Find where the given text appears and provide that cell's center as (X, Y) coordinate. 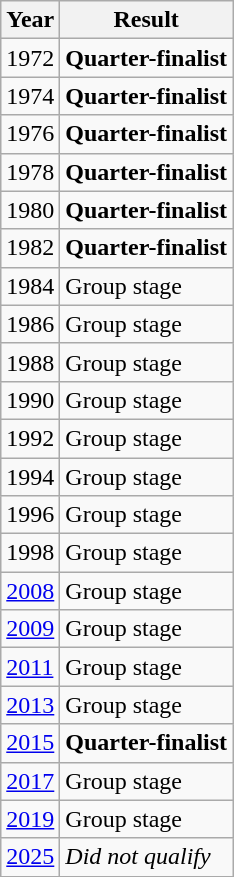
1976 (30, 134)
1998 (30, 553)
1984 (30, 286)
1974 (30, 96)
2009 (30, 629)
1978 (30, 172)
2013 (30, 705)
Year (30, 20)
2011 (30, 667)
1994 (30, 477)
1996 (30, 515)
Did not qualify (146, 857)
1992 (30, 438)
1990 (30, 400)
1980 (30, 210)
1986 (30, 324)
1982 (30, 248)
2019 (30, 819)
2025 (30, 857)
2015 (30, 743)
1972 (30, 58)
Result (146, 20)
2008 (30, 591)
2017 (30, 781)
1988 (30, 362)
